Scan for the cell matching the given text and deliver its [x, y] coordinate at center. 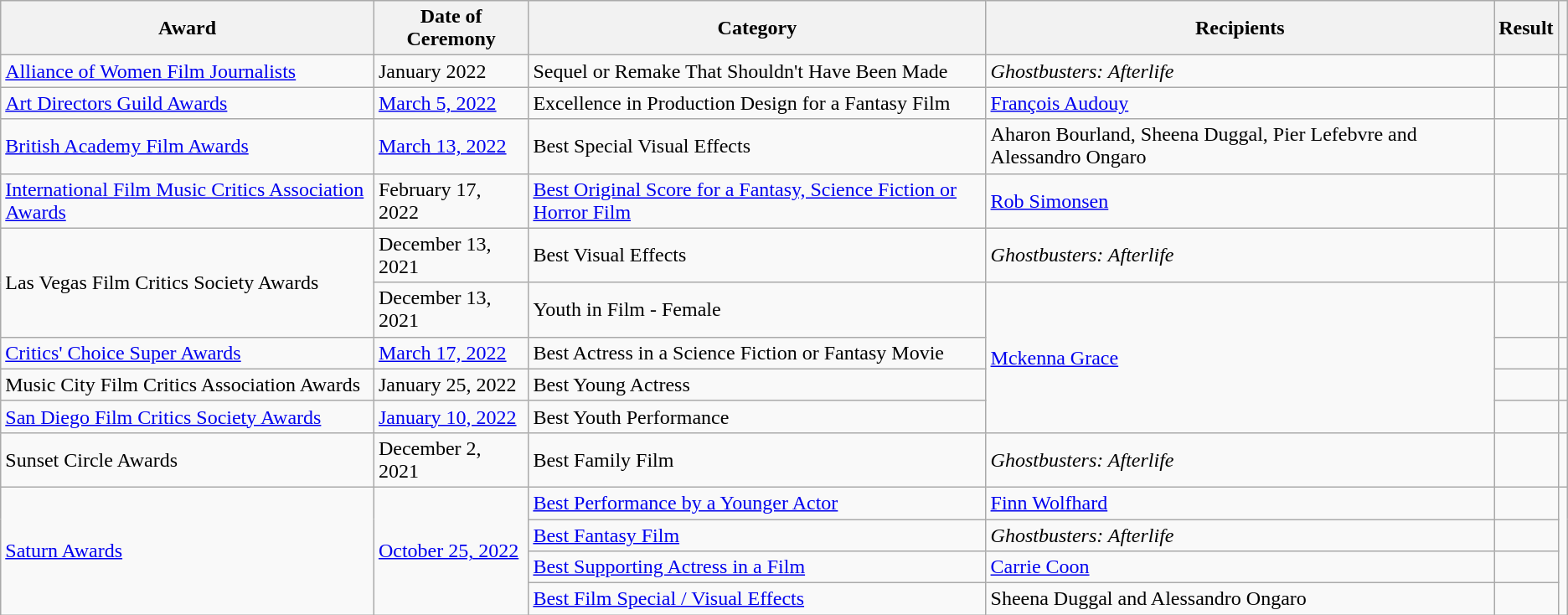
March 17, 2022 [451, 353]
Result [1526, 28]
Best Family Film [757, 459]
Critics' Choice Super Awards [188, 353]
Best Original Score for a Fantasy, Science Fiction or Horror Film [757, 201]
January 10, 2022 [451, 416]
Best Young Actress [757, 385]
Best Visual Effects [757, 255]
Finn Wolfhard [1240, 503]
Best Fantasy Film [757, 535]
Best Supporting Actress in a Film [757, 567]
Best Actress in a Science Fiction or Fantasy Movie [757, 353]
January 2022 [451, 71]
January 25, 2022 [451, 385]
Aharon Bourland, Sheena Duggal, Pier Lefebvre and Alessandro Ongaro [1240, 146]
Best Youth Performance [757, 416]
Saturn Awards [188, 550]
October 25, 2022 [451, 550]
Las Vegas Film Critics Society Awards [188, 282]
December 2, 2021 [451, 459]
Art Directors Guild Awards [188, 103]
Best Film Special / Visual Effects [757, 599]
Rob Simonsen [1240, 201]
March 13, 2022 [451, 146]
March 5, 2022 [451, 103]
Sunset Circle Awards [188, 459]
Excellence in Production Design for a Fantasy Film [757, 103]
Category [757, 28]
François Audouy [1240, 103]
Carrie Coon [1240, 567]
International Film Music Critics Association Awards [188, 201]
Recipients [1240, 28]
February 17, 2022 [451, 201]
British Academy Film Awards [188, 146]
Youth in Film - Female [757, 310]
Best Performance by a Younger Actor [757, 503]
Music City Film Critics Association Awards [188, 385]
Award [188, 28]
Date of Ceremony [451, 28]
Best Special Visual Effects [757, 146]
Sheena Duggal and Alessandro Ongaro [1240, 599]
Sequel or Remake That Shouldn't Have Been Made [757, 71]
San Diego Film Critics Society Awards [188, 416]
Alliance of Women Film Journalists [188, 71]
Mckenna Grace [1240, 357]
